Provide the (X, Y) coordinate of the cell's center where the given text is located.  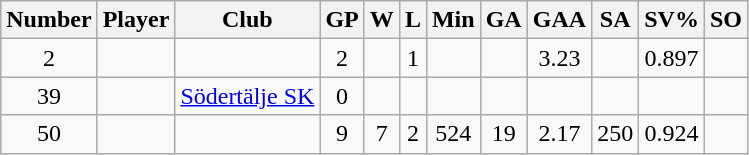
2.17 (559, 134)
L (412, 20)
W (382, 20)
GA (504, 20)
3.23 (559, 58)
Number (49, 20)
Player (136, 20)
Min (453, 20)
19 (504, 134)
50 (49, 134)
Södertälje SK (248, 96)
524 (453, 134)
GP (342, 20)
0 (342, 96)
1 (412, 58)
9 (342, 134)
250 (616, 134)
GAA (559, 20)
SO (726, 20)
39 (49, 96)
0.924 (672, 134)
7 (382, 134)
SV% (672, 20)
SA (616, 20)
0.897 (672, 58)
Club (248, 20)
